Find where the given text appears and provide that cell's center as (X, Y) coordinate. 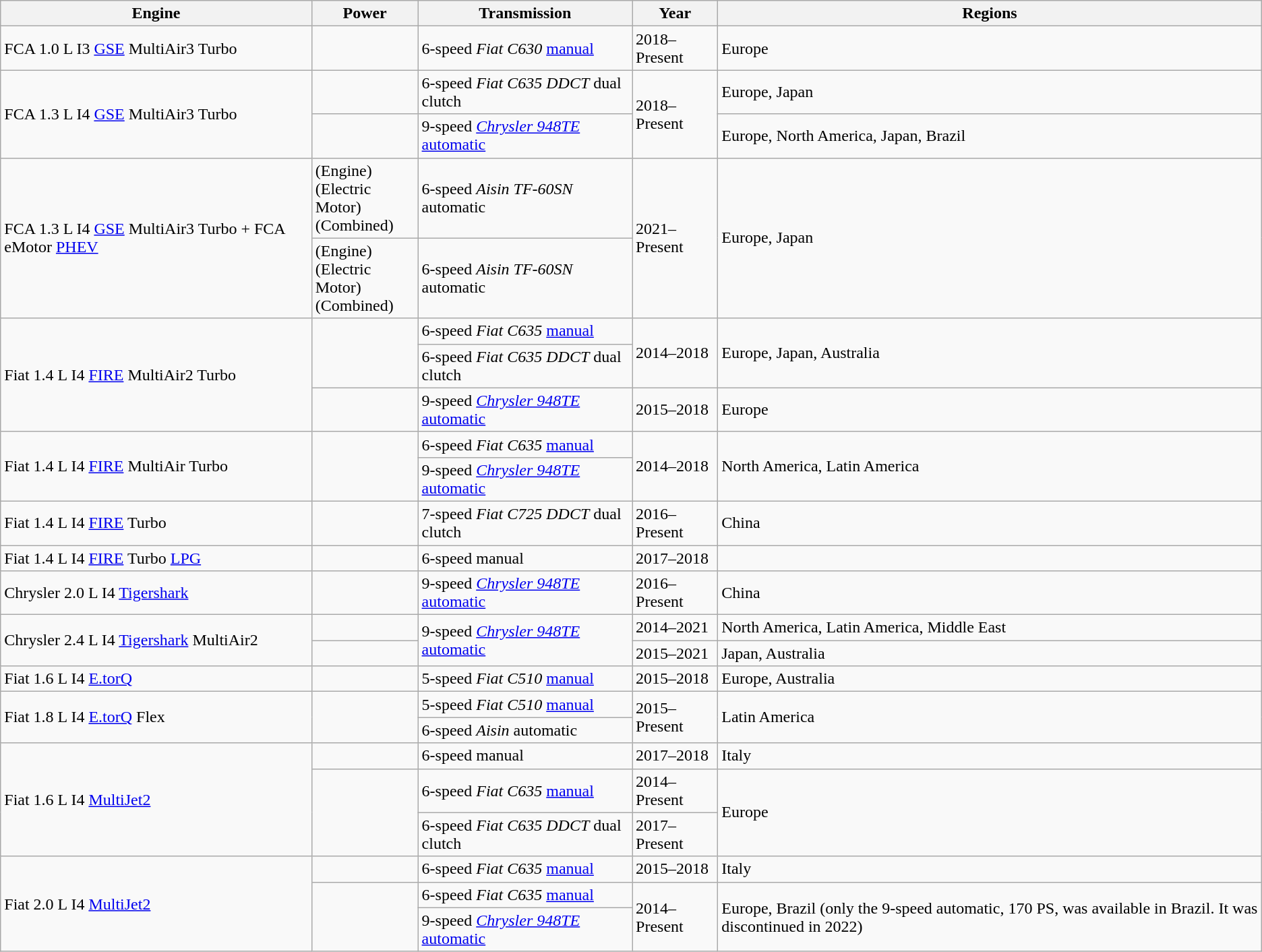
2017–Present (675, 835)
Chrysler 2.4 L I4 Tigershark MultiAir2 (156, 641)
Europe, Brazil (only the 9-speed automatic, 170 PS, was available in Brazil. It was discontinued in 2022) (990, 917)
North America, Latin America (990, 467)
Fiat 2.0 L I4 MultiJet2 (156, 903)
Fiat 1.4 L I4 FIRE Turbo (156, 523)
Fiat 1.8 L I4 E.torQ Flex (156, 717)
Power (365, 13)
Fiat 1.6 L I4 MultiJet2 (156, 800)
North America, Latin America, Middle East (990, 628)
Fiat 1.4 L I4 FIRE MultiAir Turbo (156, 467)
Year (675, 13)
6-speed Aisin automatic (525, 730)
2014–2021 (675, 628)
Engine (156, 13)
Fiat 1.6 L I4 E.torQ (156, 679)
6-speed Fiat C630 manual (525, 49)
2021–Present (675, 238)
Fiat 1.4 L I4 FIRE MultiAir2 Turbo (156, 375)
Europe, Japan, Australia (990, 353)
Europe, Australia (990, 679)
2015–Present (675, 717)
Regions (990, 13)
7-speed Fiat C725 DDCT dual clutch (525, 523)
FCA 1.0 L I3 GSE MultiAir3 Turbo (156, 49)
Latin America (990, 717)
Japan, Australia (990, 653)
Europe, North America, Japan, Brazil (990, 136)
FCA 1.3 L I4 GSE MultiAir3 Turbo + FCA eMotor PHEV (156, 238)
Transmission (525, 13)
FCA 1.3 L I4 GSE MultiAir3 Turbo (156, 114)
2015–2021 (675, 653)
Fiat 1.4 L I4 FIRE Turbo LPG (156, 558)
Chrysler 2.0 L I4 Tigershark (156, 593)
